From the cell containing the given text, extract its center point as (X, Y) coordinate. 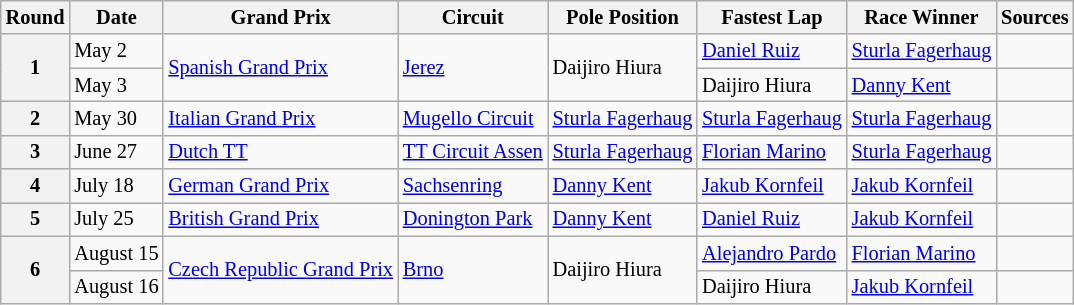
6 (36, 270)
Sources (1034, 17)
May 2 (116, 51)
Race Winner (922, 17)
May 30 (116, 118)
June 27 (116, 152)
3 (36, 152)
4 (36, 186)
Date (116, 17)
Pole Position (623, 17)
Spanish Grand Prix (280, 68)
German Grand Prix (280, 186)
Grand Prix (280, 17)
Jerez (473, 68)
July 18 (116, 186)
Fastest Lap (772, 17)
Alejandro Pardo (772, 253)
5 (36, 219)
Round (36, 17)
Dutch TT (280, 152)
August 16 (116, 287)
Italian Grand Prix (280, 118)
Sachsenring (473, 186)
Brno (473, 270)
July 25 (116, 219)
2 (36, 118)
Circuit (473, 17)
May 3 (116, 85)
TT Circuit Assen (473, 152)
Czech Republic Grand Prix (280, 270)
1 (36, 68)
August 15 (116, 253)
Donington Park (473, 219)
British Grand Prix (280, 219)
Mugello Circuit (473, 118)
